Identify which cell holds the provided text, then report its (x, y) central coordinate. 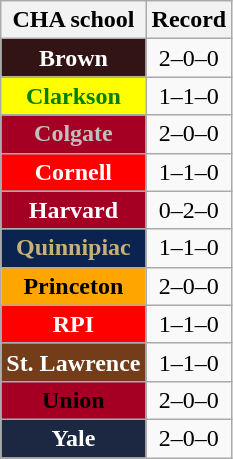
Harvard (74, 210)
Union (74, 400)
0–2–0 (189, 210)
RPI (74, 324)
Record (189, 20)
St. Lawrence (74, 362)
Quinnipiac (74, 248)
Cornell (74, 172)
Princeton (74, 286)
Colgate (74, 134)
Brown (74, 58)
Clarkson (74, 96)
CHA school (74, 20)
Yale (74, 438)
